Locate the cell with the specified text and output its [X, Y] center coordinate. 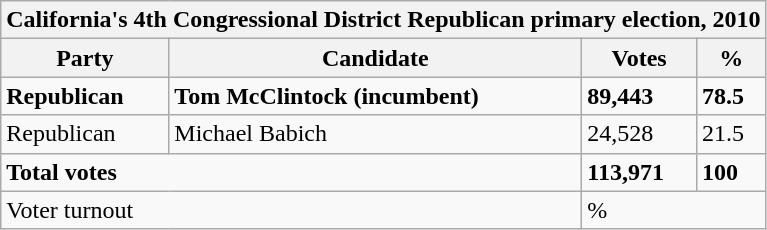
Voter turnout [292, 210]
Michael Babich [376, 134]
113,971 [640, 172]
100 [732, 172]
Candidate [376, 58]
78.5 [732, 96]
89,443 [640, 96]
Total votes [292, 172]
Votes [640, 58]
21.5 [732, 134]
Tom McClintock (incumbent) [376, 96]
24,528 [640, 134]
California's 4th Congressional District Republican primary election, 2010 [384, 20]
Party [85, 58]
